For the text-containing cell, return its midpoint in (X, Y) coordinate format. 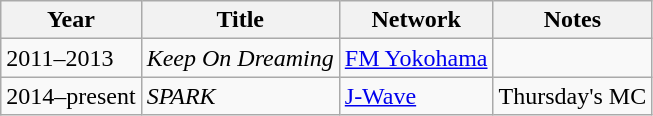
Network (416, 20)
J-Wave (416, 96)
FM Yokohama (416, 58)
2014–present (71, 96)
2011–2013 (71, 58)
SPARK (240, 96)
Thursday's MC (572, 96)
Keep On Dreaming (240, 58)
Year (71, 20)
Notes (572, 20)
Title (240, 20)
